Detect which cell encompasses the target text, then output its (x, y) center coordinate. 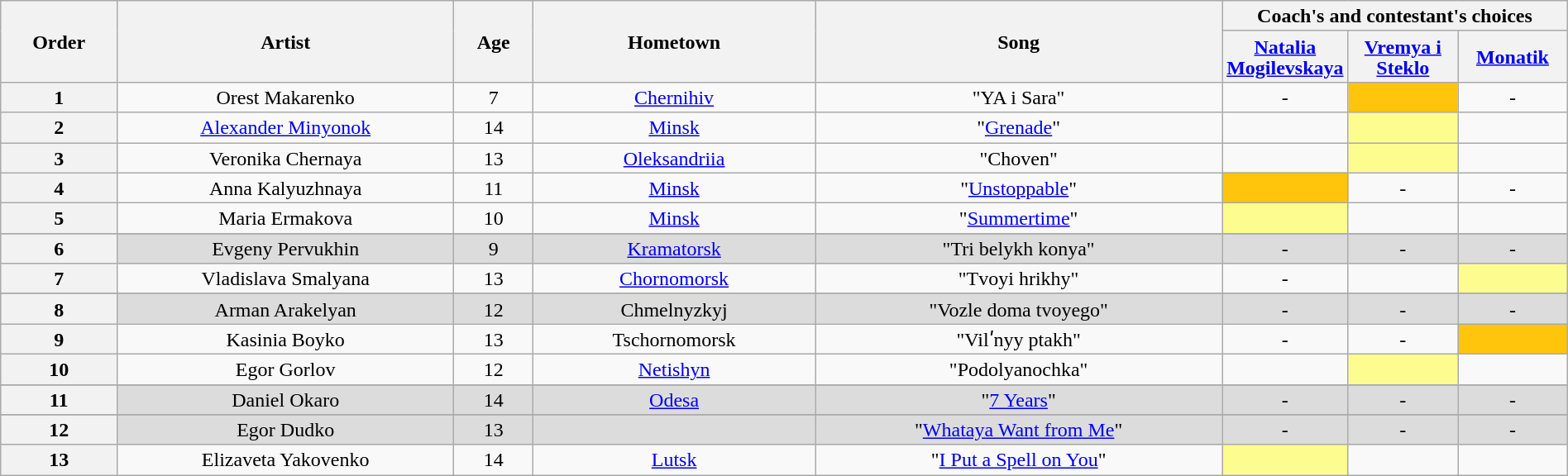
"Vozle doma tvoyego" (1019, 309)
"Choven" (1019, 157)
Natalia Mogilevskaya (1285, 56)
Oleksandriia (675, 157)
Maria Ermakova (286, 218)
Arman Arakelyan (286, 309)
Order (60, 41)
"Podolyanochka" (1019, 369)
Coach's and contestant's choices (1395, 17)
Odesa (675, 400)
Tschornomorsk (675, 339)
4 (60, 188)
3 (60, 157)
"Vilʹnyy ptakh" (1019, 339)
Vremya i Steklo (1403, 56)
"Unstoppable" (1019, 188)
Egor Gorlov (286, 369)
Vladislava Smalyana (286, 279)
"Whataya Want from Me" (1019, 430)
Song (1019, 41)
Kramatorsk (675, 248)
"Summertime" (1019, 218)
Anna Kalyuzhnaya (286, 188)
"Tri belykh konya" (1019, 248)
"Tvoyi hrikhy" (1019, 279)
Elizaveta Yakovenko (286, 459)
5 (60, 218)
"7 Years" (1019, 400)
Alexander Minyonok (286, 127)
"Grenade" (1019, 127)
Chornomorsk (675, 279)
Chmelnyzkyj (675, 309)
Egor Dudko (286, 430)
Artist (286, 41)
Lutsk (675, 459)
Evgeny Pervukhin (286, 248)
Chernihiv (675, 98)
6 (60, 248)
"I Put a Spell on You" (1019, 459)
Veronika Chernaya (286, 157)
Kasinia Boyko (286, 339)
Orest Makarenko (286, 98)
1 (60, 98)
"YA i Sara" (1019, 98)
2 (60, 127)
Daniel Okaro (286, 400)
8 (60, 309)
Hometown (675, 41)
Monatik (1513, 56)
Netishyn (675, 369)
Age (494, 41)
